Return [x, y] of the center of cell containing provided text 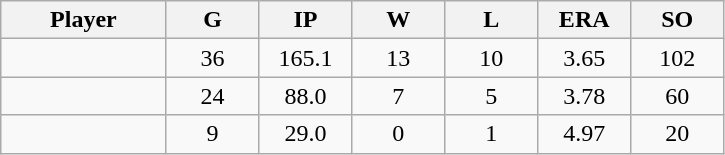
20 [678, 134]
9 [212, 134]
3.65 [584, 58]
W [398, 20]
165.1 [306, 58]
5 [492, 96]
29.0 [306, 134]
3.78 [584, 96]
IP [306, 20]
24 [212, 96]
L [492, 20]
1 [492, 134]
36 [212, 58]
60 [678, 96]
ERA [584, 20]
7 [398, 96]
0 [398, 134]
G [212, 20]
4.97 [584, 134]
13 [398, 58]
102 [678, 58]
SO [678, 20]
88.0 [306, 96]
Player [84, 20]
10 [492, 58]
